For the text-containing cell, return its midpoint in [X, Y] coordinate format. 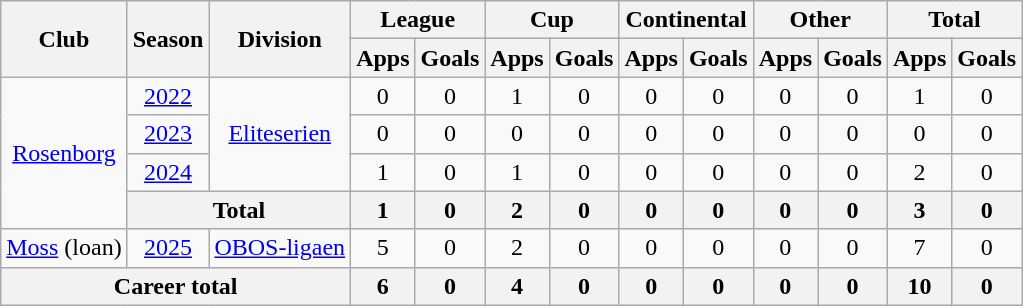
Season [168, 39]
3 [919, 210]
5 [383, 248]
2024 [168, 172]
2025 [168, 248]
Career total [176, 286]
Cup [552, 20]
2022 [168, 96]
2023 [168, 134]
7 [919, 248]
Club [64, 39]
Eliteserien [280, 134]
6 [383, 286]
League [418, 20]
Division [280, 39]
Continental [686, 20]
Moss (loan) [64, 248]
OBOS-ligaen [280, 248]
Rosenborg [64, 153]
10 [919, 286]
4 [517, 286]
Other [820, 20]
